Detect which cell encompasses the target text, then output its (X, Y) center coordinate. 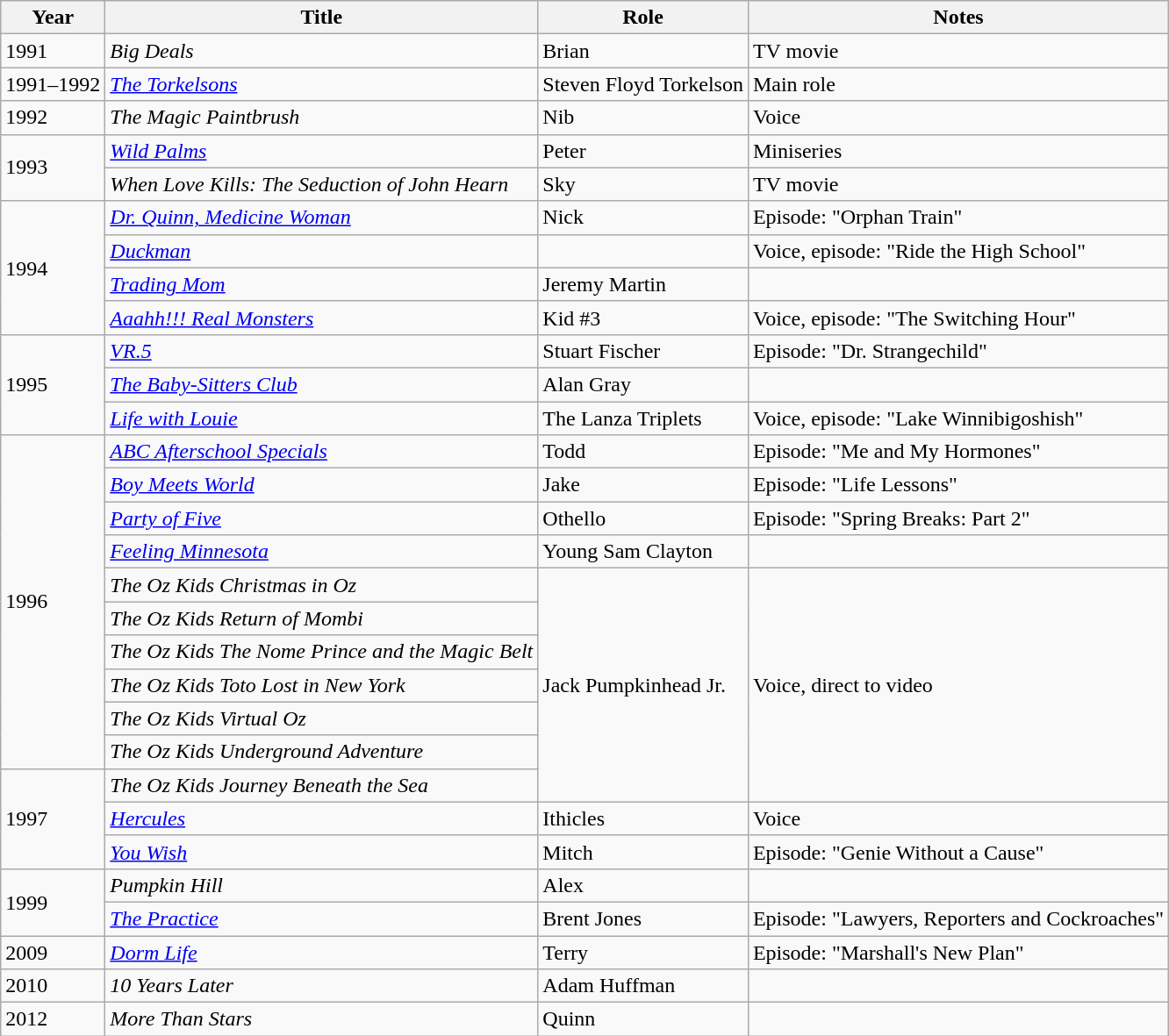
Alan Gray (643, 384)
The Oz Kids Toto Lost in New York (321, 685)
When Love Kills: The Seduction of John Hearn (321, 184)
Episode: "Genie Without a Cause" (958, 852)
The Oz Kids Christmas in Oz (321, 585)
Dorm Life (321, 952)
Jake (643, 485)
Young Sam Clayton (643, 552)
1996 (53, 602)
The Oz Kids Journey Beneath the Sea (321, 785)
Steven Floyd Torkelson (643, 84)
Jeremy Martin (643, 284)
VR.5 (321, 351)
1994 (53, 268)
1997 (53, 818)
Brian (643, 51)
Voice, episode: "Lake Winnibigoshish" (958, 418)
1992 (53, 118)
Nib (643, 118)
Episode: "Dr. Strangechild" (958, 351)
The Magic Paintbrush (321, 118)
Jack Pumpkinhead Jr. (643, 685)
2012 (53, 1019)
Episode: "Me and My Hormones" (958, 452)
The Oz Kids The Nome Prince and the Magic Belt (321, 652)
1991–1992 (53, 84)
Duckman (321, 251)
10 Years Later (321, 986)
Aaahh!!! Real Monsters (321, 318)
1991 (53, 51)
2009 (53, 952)
2010 (53, 986)
Todd (643, 452)
Big Deals (321, 51)
Nick (643, 218)
Voice, episode: "The Switching Hour" (958, 318)
Quinn (643, 1019)
Voice, episode: "Ride the High School" (958, 251)
Boy Meets World (321, 485)
Life with Louie (321, 418)
More Than Stars (321, 1019)
Miniseries (958, 151)
Episode: "Orphan Train" (958, 218)
The Oz Kids Virtual Oz (321, 718)
Episode: "Spring Breaks: Part 2" (958, 518)
Alex (643, 885)
1999 (53, 902)
Pumpkin Hill (321, 885)
Episode: "Lawyers, Reporters and Cockroaches" (958, 918)
Episode: "Marshall's New Plan" (958, 952)
Othello (643, 518)
Dr. Quinn, Medicine Woman (321, 218)
Brent Jones (643, 918)
Wild Palms (321, 151)
Feeling Minnesota (321, 552)
The Oz Kids Underground Adventure (321, 752)
Title (321, 18)
The Torkelsons (321, 84)
The Baby-Sitters Club (321, 384)
Adam Huffman (643, 986)
The Lanza Triplets (643, 418)
Stuart Fischer (643, 351)
ABC Afterschool Specials (321, 452)
Trading Mom (321, 284)
Episode: "Life Lessons" (958, 485)
Sky (643, 184)
Party of Five (321, 518)
1993 (53, 168)
The Oz Kids Return of Mombi (321, 618)
Year (53, 18)
Kid #3 (643, 318)
Voice, direct to video (958, 685)
Main role (958, 84)
Mitch (643, 852)
Hercules (321, 818)
Role (643, 18)
You Wish (321, 852)
Ithicles (643, 818)
Notes (958, 18)
The Practice (321, 918)
1995 (53, 384)
Peter (643, 151)
Terry (643, 952)
